Search for the cell housing the specified text and yield its [x, y] center coordinate. 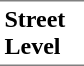
Street Level [42, 33]
